Provide the [X, Y] coordinate of the cell's center where the given text is located.  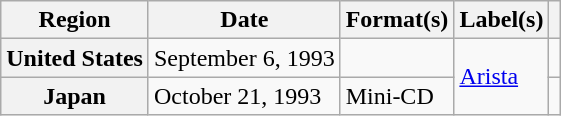
Region [75, 20]
United States [75, 58]
October 21, 1993 [244, 96]
Format(s) [397, 20]
Date [244, 20]
Japan [75, 96]
Arista [502, 77]
Mini-CD [397, 96]
September 6, 1993 [244, 58]
Label(s) [502, 20]
